Return (x, y) of the center of cell containing provided text 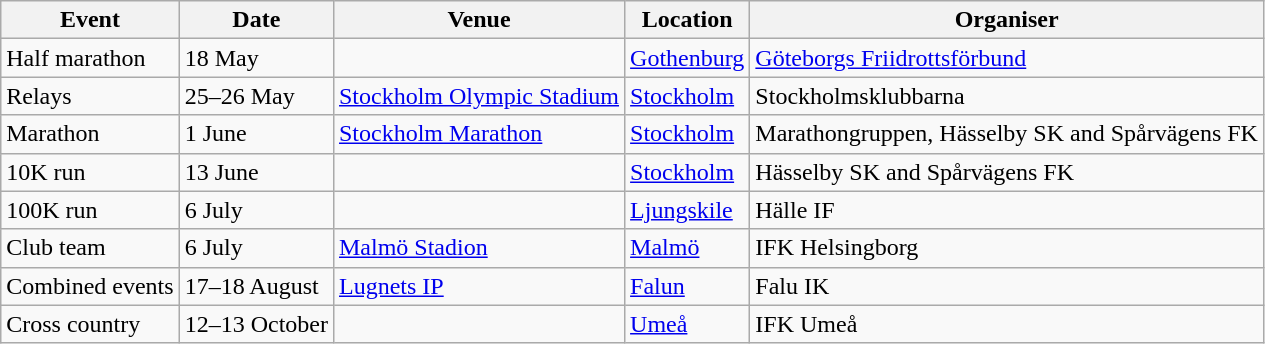
10K run (90, 172)
Half marathon (90, 58)
Date (256, 20)
Location (688, 20)
13 June (256, 172)
Relays (90, 96)
Event (90, 20)
Ljungskile (688, 210)
1 June (256, 134)
Göteborgs Friidrottsförbund (1007, 58)
17–18 August (256, 286)
Marathongruppen, Hässelby SK and Spårvägens FK (1007, 134)
Stockholmsklubbarna (1007, 96)
Stockholm Marathon (478, 134)
Stockholm Olympic Stadium (478, 96)
IFK Helsingborg (1007, 248)
Malmö (688, 248)
18 May (256, 58)
Club team (90, 248)
Malmö Stadion (478, 248)
Hässelby SK and Spårvägens FK (1007, 172)
Lugnets IP (478, 286)
Gothenburg (688, 58)
25–26 May (256, 96)
Hälle IF (1007, 210)
Combined events (90, 286)
Falun (688, 286)
12–13 October (256, 324)
Falu IK (1007, 286)
Marathon (90, 134)
Umeå (688, 324)
IFK Umeå (1007, 324)
100K run (90, 210)
Cross country (90, 324)
Organiser (1007, 20)
Venue (478, 20)
